Provide the (x, y) coordinate of the cell's center where the given text is located.  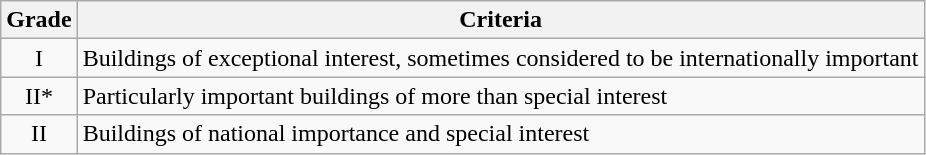
II* (39, 96)
Buildings of exceptional interest, sometimes considered to be internationally important (500, 58)
Criteria (500, 20)
Grade (39, 20)
II (39, 134)
Buildings of national importance and special interest (500, 134)
Particularly important buildings of more than special interest (500, 96)
I (39, 58)
